Pinpoint the cell where the given text exists, returning its [x, y] midpoint coordinate. 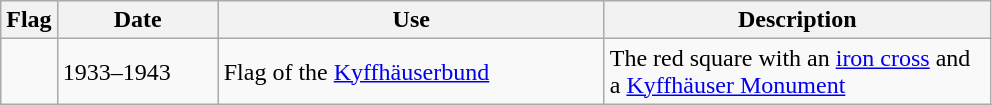
Flag [29, 20]
Description [797, 20]
The red square with an iron cross and a Kyffhäuser Monument [797, 72]
Date [138, 20]
1933–1943 [138, 72]
Use [411, 20]
Flag of the Kyffhäuserbund [411, 72]
